Locate the cell with the specified text and output its (x, y) center coordinate. 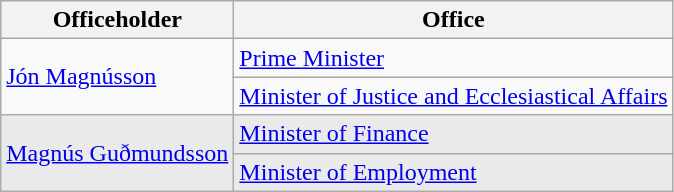
Minister of Justice and Ecclesiastical Affairs (454, 96)
Jón Magnússon (118, 77)
Minister of Employment (454, 172)
Minister of Finance (454, 134)
Office (454, 20)
Officeholder (118, 20)
Magnús Guðmundsson (118, 153)
Prime Minister (454, 58)
